For the text-containing cell, return its midpoint in [x, y] coordinate format. 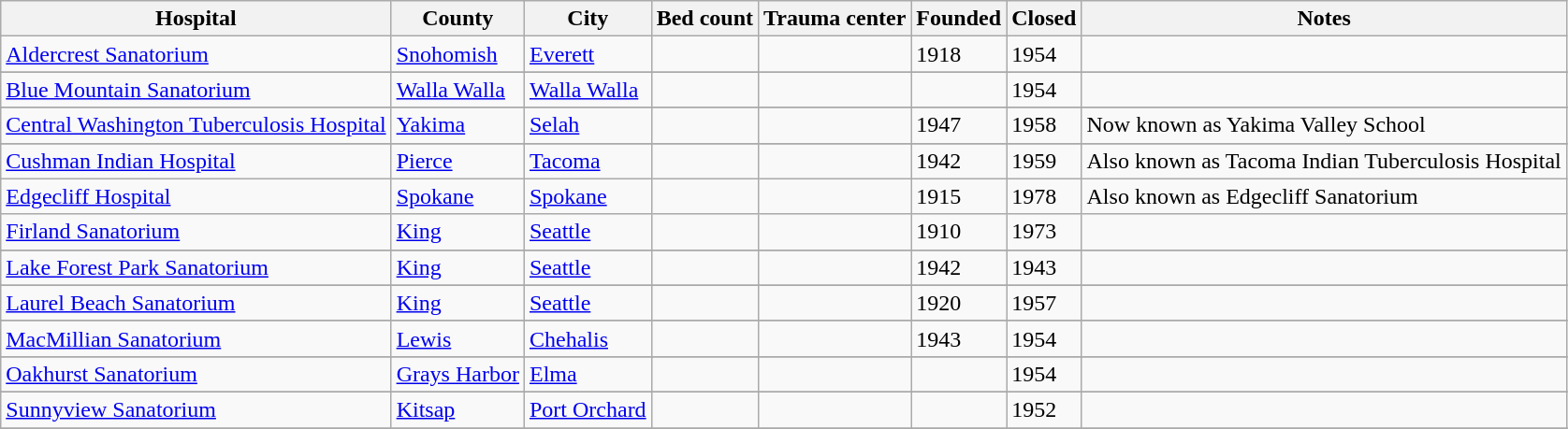
Hospital [196, 19]
Lewis [457, 338]
Notes [1324, 19]
Kitsap [457, 409]
MacMillian Sanatorium [196, 338]
Pierce [457, 161]
1915 [959, 196]
Chehalis [588, 338]
1947 [959, 125]
1958 [1044, 125]
Central Washington Tuberculosis Hospital [196, 125]
Also known as Tacoma Indian Tuberculosis Hospital [1324, 161]
Blue Mountain Sanatorium [196, 90]
Founded [959, 19]
1973 [1044, 232]
Snohomish [457, 54]
1959 [1044, 161]
Sunnyview Sanatorium [196, 409]
Bed count [704, 19]
1952 [1044, 409]
Also known as Edgecliff Sanatorium [1324, 196]
1910 [959, 232]
Grays Harbor [457, 374]
Everett [588, 54]
1957 [1044, 303]
Lake Forest Park Sanatorium [196, 267]
Cushman Indian Hospital [196, 161]
Port Orchard [588, 409]
Trauma center [835, 19]
Tacoma [588, 161]
City [588, 19]
Now known as Yakima Valley School [1324, 125]
Edgecliff Hospital [196, 196]
Elma [588, 374]
Closed [1044, 19]
Firland Sanatorium [196, 232]
Laurel Beach Sanatorium [196, 303]
1920 [959, 303]
County [457, 19]
1918 [959, 54]
Oakhurst Sanatorium [196, 374]
Aldercrest Sanatorium [196, 54]
1978 [1044, 196]
Selah [588, 125]
Yakima [457, 125]
